Search for the cell housing the specified text and yield its [X, Y] center coordinate. 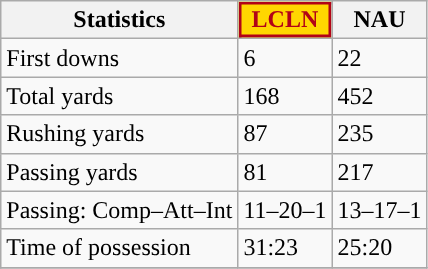
22 [380, 58]
Total yards [120, 96]
Passing yards [120, 172]
First downs [120, 58]
452 [380, 96]
Rushing yards [120, 134]
25:20 [380, 248]
81 [285, 172]
6 [285, 58]
Statistics [120, 20]
Time of possession [120, 248]
11–20–1 [285, 210]
Passing: Comp–Att–Int [120, 210]
217 [380, 172]
31:23 [285, 248]
LCLN [285, 20]
168 [285, 96]
235 [380, 134]
13–17–1 [380, 210]
NAU [380, 20]
87 [285, 134]
